Locate the cell with the specified text and output its [X, Y] center coordinate. 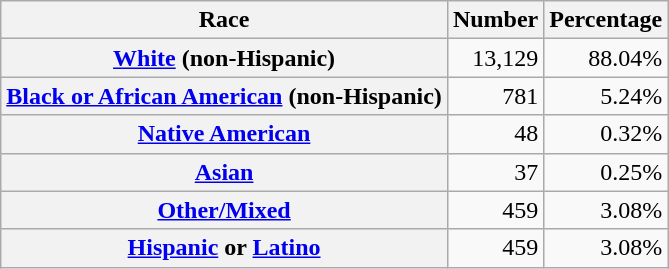
88.04% [606, 58]
0.25% [606, 172]
Black or African American (non-Hispanic) [224, 96]
Hispanic or Latino [224, 248]
781 [495, 96]
48 [495, 134]
37 [495, 172]
13,129 [495, 58]
Other/Mixed [224, 210]
Race [224, 20]
White (non-Hispanic) [224, 58]
Number [495, 20]
Native American [224, 134]
5.24% [606, 96]
0.32% [606, 134]
Asian [224, 172]
Percentage [606, 20]
